For the text-containing cell, return its midpoint in (x, y) coordinate format. 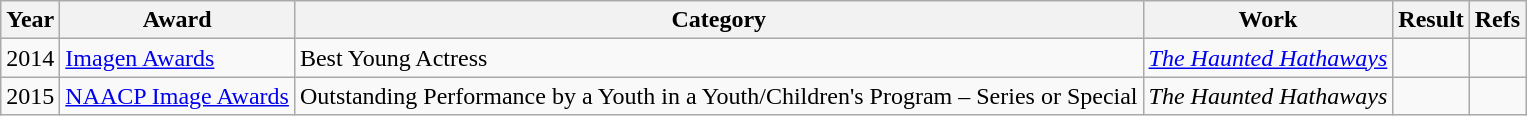
2015 (30, 96)
Work (1268, 20)
NAACP Image Awards (178, 96)
Best Young Actress (718, 58)
Refs (1497, 20)
Outstanding Performance by a Youth in a Youth/Children's Program – Series or Special (718, 96)
Result (1431, 20)
Category (718, 20)
Award (178, 20)
Imagen Awards (178, 58)
Year (30, 20)
2014 (30, 58)
